Extract the [x, y] coordinate from the center of the cell holding the provided text.  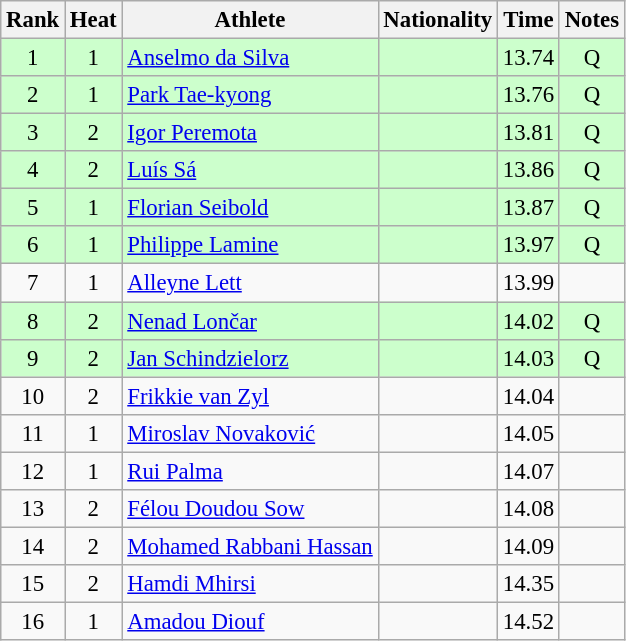
13.87 [529, 208]
Frikkie van Zyl [250, 396]
Notes [592, 20]
7 [33, 283]
3 [33, 133]
15 [33, 584]
5 [33, 208]
14.03 [529, 358]
9 [33, 358]
Félou Doudou Sow [250, 509]
14.05 [529, 433]
14.35 [529, 584]
14.07 [529, 471]
14.09 [529, 546]
13.86 [529, 170]
14.04 [529, 396]
13.76 [529, 95]
Rank [33, 20]
Philippe Lamine [250, 245]
10 [33, 396]
Amadou Diouf [250, 621]
14 [33, 546]
Time [529, 20]
14.52 [529, 621]
8 [33, 321]
14.08 [529, 509]
Igor Peremota [250, 133]
13.97 [529, 245]
Hamdi Mhirsi [250, 584]
11 [33, 433]
4 [33, 170]
14.02 [529, 321]
Heat [94, 20]
Park Tae-kyong [250, 95]
Florian Seibold [250, 208]
Nationality [438, 20]
12 [33, 471]
Athlete [250, 20]
Luís Sá [250, 170]
16 [33, 621]
Nenad Lončar [250, 321]
6 [33, 245]
Rui Palma [250, 471]
Miroslav Novaković [250, 433]
Jan Schindzielorz [250, 358]
13 [33, 509]
Mohamed Rabbani Hassan [250, 546]
13.81 [529, 133]
13.74 [529, 58]
Alleyne Lett [250, 283]
Anselmo da Silva [250, 58]
13.99 [529, 283]
